Return the [x, y] coordinate for the center point of the cell that contains the specified text.  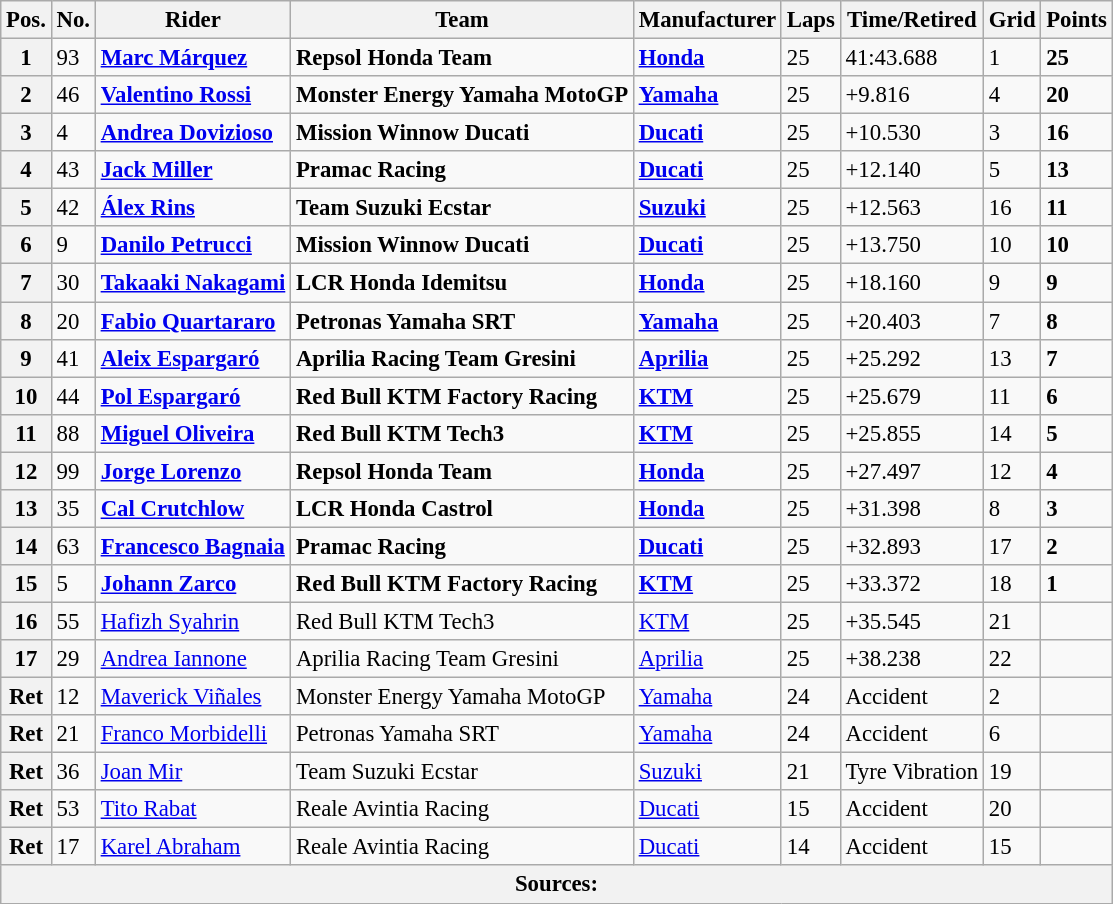
+12.140 [912, 170]
Johann Zarco [192, 584]
+25.292 [912, 358]
55 [73, 621]
Time/Retired [912, 20]
Sources: [557, 885]
19 [1012, 772]
18 [1012, 584]
+25.679 [912, 396]
LCR Honda Idemitsu [462, 283]
Manufacturer [707, 20]
99 [73, 471]
Grid [1012, 20]
53 [73, 809]
35 [73, 509]
+25.855 [912, 433]
Jack Miller [192, 170]
Valentino Rossi [192, 95]
Takaaki Nakagami [192, 283]
Andrea Dovizioso [192, 133]
+38.238 [912, 659]
+31.398 [912, 509]
Danilo Petrucci [192, 245]
+10.530 [912, 133]
63 [73, 546]
36 [73, 772]
Maverick Viñales [192, 697]
Andrea Iannone [192, 659]
30 [73, 283]
+20.403 [912, 321]
Marc Márquez [192, 58]
LCR Honda Castrol [462, 509]
+18.160 [912, 283]
No. [73, 20]
43 [73, 170]
Jorge Lorenzo [192, 471]
Miguel Oliveira [192, 433]
+27.497 [912, 471]
42 [73, 208]
Laps [810, 20]
Tyre Vibration [912, 772]
+35.545 [912, 621]
Pos. [26, 20]
46 [73, 95]
Álex Rins [192, 208]
+32.893 [912, 546]
41 [73, 358]
Franco Morbidelli [192, 734]
Aleix Espargaró [192, 358]
Joan Mir [192, 772]
Cal Crutchlow [192, 509]
Team [462, 20]
Rider [192, 20]
Francesco Bagnaia [192, 546]
Fabio Quartararo [192, 321]
22 [1012, 659]
+13.750 [912, 245]
44 [73, 396]
Tito Rabat [192, 809]
93 [73, 58]
+9.816 [912, 95]
Points [1076, 20]
Karel Abraham [192, 847]
+33.372 [912, 584]
29 [73, 659]
88 [73, 433]
Hafizh Syahrin [192, 621]
Pol Espargaró [192, 396]
+12.563 [912, 208]
41:43.688 [912, 58]
